Identify which cell holds the provided text, then report its [X, Y] central coordinate. 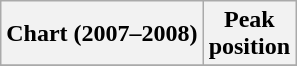
Peakposition [249, 34]
Chart (2007–2008) [102, 34]
